Return the (X, Y) coordinate for the center point of the cell that contains the specified text.  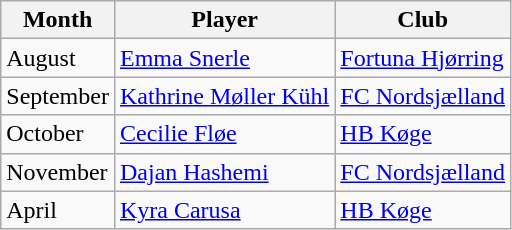
Emma Snerle (224, 58)
November (58, 172)
Fortuna Hjørring (423, 58)
Month (58, 20)
Cecilie Fløe (224, 134)
Dajan Hashemi (224, 172)
Kyra Carusa (224, 210)
April (58, 210)
Kathrine Møller Kühl (224, 96)
August (58, 58)
Player (224, 20)
October (58, 134)
September (58, 96)
Club (423, 20)
